Return the [x, y] coordinate for the center point of the cell that contains the specified text.  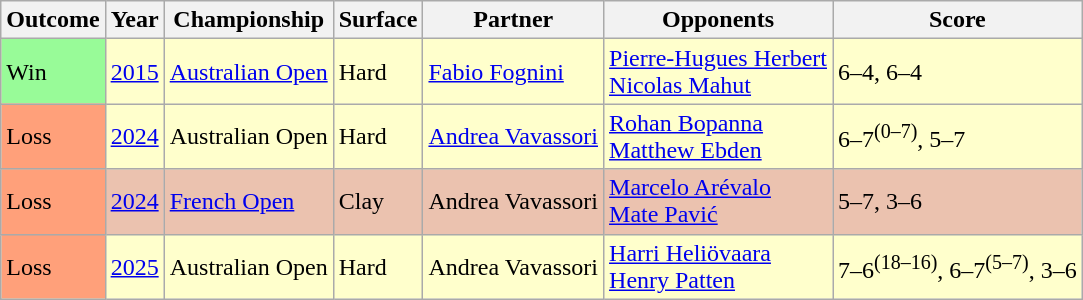
Surface [378, 20]
French Open [248, 202]
Opponents [718, 20]
Partner [514, 20]
Marcelo Arévalo Mate Pavić [718, 202]
6–7(0–7), 5–7 [957, 136]
Year [134, 20]
Clay [378, 202]
Harri Heliövaara Henry Patten [718, 266]
Championship [248, 20]
Win [53, 72]
5–7, 3–6 [957, 202]
Fabio Fognini [514, 72]
7–6(18–16), 6–7(5–7), 3–6 [957, 266]
Score [957, 20]
2025 [134, 266]
Outcome [53, 20]
Rohan Bopanna Matthew Ebden [718, 136]
2015 [134, 72]
6–4, 6–4 [957, 72]
Pierre-Hugues Herbert Nicolas Mahut [718, 72]
